Identify which cell holds the provided text, then report its [x, y] central coordinate. 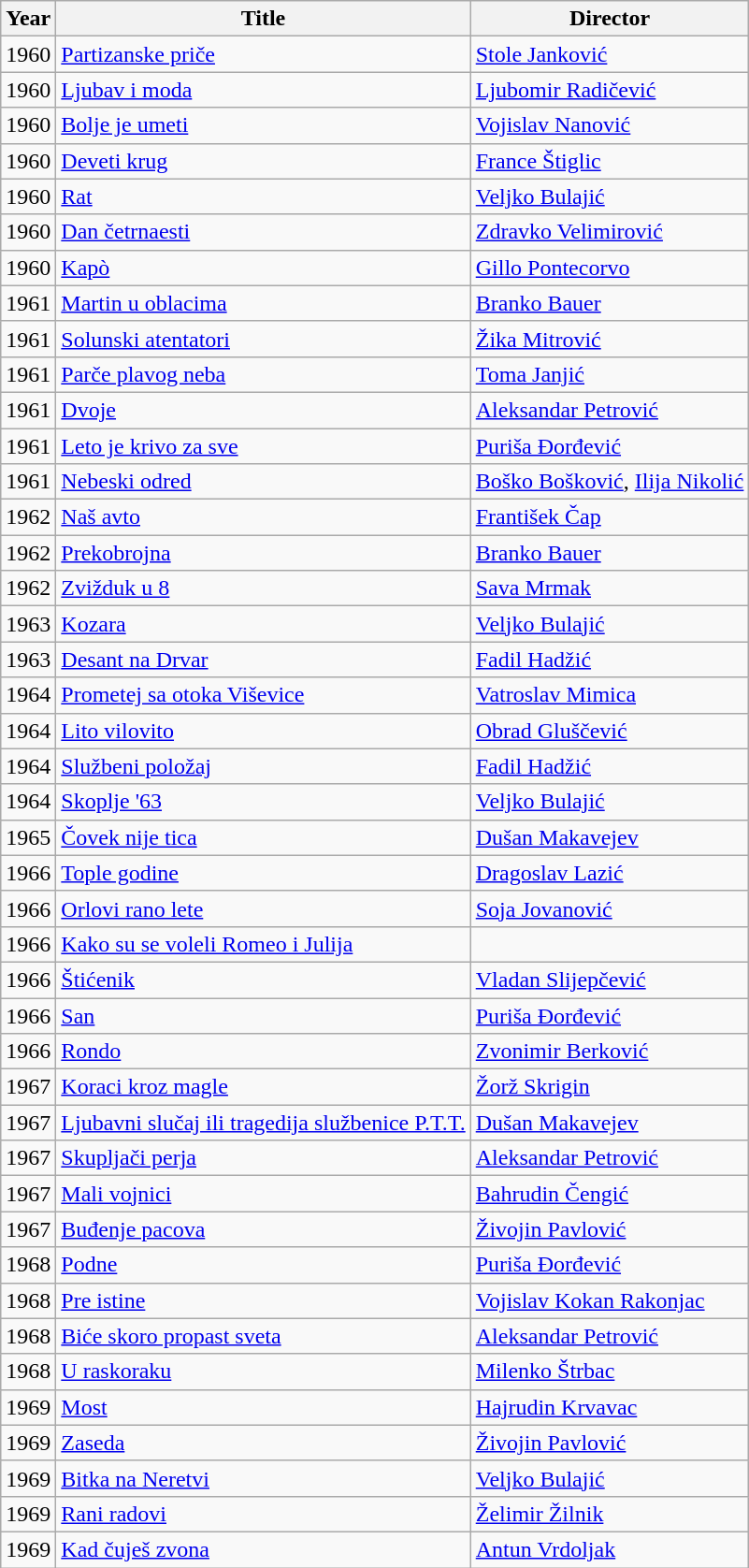
Prekobrojna [264, 553]
Štićenik [264, 980]
Martin u oblacima [264, 303]
Kozara [264, 624]
Soja Jovanović [610, 908]
Zvonimir Berković [610, 1052]
Pre istine [264, 1300]
Toma Janjić [610, 374]
Čovek nije tica [264, 837]
Kad čuješ zvona [264, 1549]
Rat [264, 196]
Most [264, 1407]
Dragoslav Lazić [610, 873]
Lito vilovito [264, 731]
Bahrudin Čengić [610, 1194]
Desant na Drvar [264, 660]
Vojislav Nanović [610, 125]
Buđenje pacova [264, 1229]
Ljubomir Radičević [610, 90]
Zaseda [264, 1443]
Ljubav i moda [264, 90]
Parče plavog neba [264, 374]
Antun Vrdoljak [610, 1549]
Prometej sa otoka Viševice [264, 695]
Dvoje [264, 410]
Službeni položaj [264, 766]
Žika Mitrović [610, 339]
Hajrudin Krvavac [610, 1407]
Zvižduk u 8 [264, 588]
Title [264, 19]
Podne [264, 1265]
U raskoraku [264, 1372]
Deveti krug [264, 161]
Sava Mrmak [610, 588]
Rondo [264, 1052]
Stole Janković [610, 54]
Partizanske priče [264, 54]
Vladan Slijepčević [610, 980]
Obrad Gluščević [610, 731]
San [264, 1015]
Orlovi rano lete [264, 908]
1965 [28, 837]
Kapò [264, 268]
Mali vojnici [264, 1194]
Koraci kroz magle [264, 1087]
France Štiglic [610, 161]
Director [610, 19]
Dan četrnaesti [264, 232]
Tople godine [264, 873]
Boško Bošković, Ilija Nikolić [610, 482]
Ljubavni slučaj ili tragedija službenice P.T.T. [264, 1123]
Solunski atentatori [264, 339]
Rani radovi [264, 1514]
Milenko Štrbac [610, 1372]
Vatroslav Mimica [610, 695]
František Čap [610, 517]
Želimir Žilnik [610, 1514]
Nebeski odred [264, 482]
Leto je krivo za sve [264, 446]
Kako su se voleli Romeo i Julija [264, 944]
Bolje je umeti [264, 125]
Gillo Pontecorvo [610, 268]
Žorž Skrigin [610, 1087]
Bitka na Neretvi [264, 1478]
Biće skoro propast sveta [264, 1336]
Zdravko Velimirović [610, 232]
Skoplje '63 [264, 802]
Skupljači perja [264, 1158]
Year [28, 19]
Vojislav Kokan Rakonjac [610, 1300]
Naš avto [264, 517]
